Return [X, Y] of the center of cell containing provided text 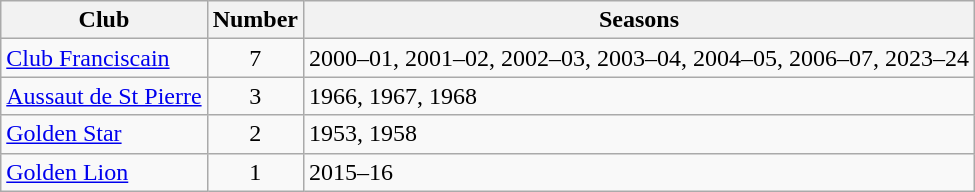
Seasons [640, 20]
Number [255, 20]
Aussaut de St Pierre [104, 96]
Golden Star [104, 134]
Club Franciscain [104, 58]
2000–01, 2001–02, 2002–03, 2003–04, 2004–05, 2006–07, 2023–24 [640, 58]
2 [255, 134]
Club [104, 20]
1 [255, 172]
1953, 1958 [640, 134]
2015–16 [640, 172]
1966, 1967, 1968 [640, 96]
Golden Lion [104, 172]
3 [255, 96]
7 [255, 58]
